For the text-containing cell, return its midpoint in (X, Y) coordinate format. 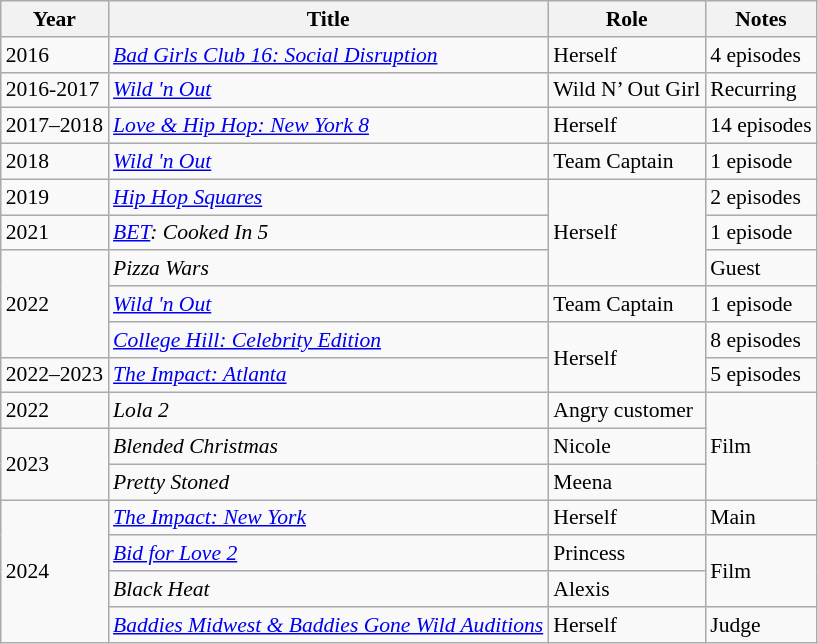
2016-2017 (54, 90)
Wild N’ Out Girl (626, 90)
Pizza Wars (328, 269)
Bid for Love 2 (328, 554)
2022–2023 (54, 375)
14 episodes (760, 126)
BET: Cooked In 5 (328, 233)
Hip Hop Squares (328, 197)
Year (54, 19)
Alexis (626, 589)
Title (328, 19)
The Impact: New York (328, 518)
2019 (54, 197)
5 episodes (760, 375)
2016 (54, 55)
Angry customer (626, 411)
Lola 2 (328, 411)
Blended Christmas (328, 447)
2023 (54, 464)
Notes (760, 19)
2024 (54, 571)
2 episodes (760, 197)
4 episodes (760, 55)
2017–2018 (54, 126)
2021 (54, 233)
Guest (760, 269)
Bad Girls Club 16: Social Disruption (328, 55)
8 episodes (760, 340)
Main (760, 518)
Black Heat (328, 589)
Nicole (626, 447)
Meena (626, 482)
Pretty Stoned (328, 482)
Role (626, 19)
The Impact: Atlanta (328, 375)
Love & Hip Hop: New York 8 (328, 126)
College Hill: Celebrity Edition (328, 340)
2018 (54, 162)
Princess (626, 554)
Judge (760, 625)
Recurring (760, 90)
Baddies Midwest & Baddies Gone Wild Auditions (328, 625)
